For the text-containing cell, return its midpoint in (x, y) coordinate format. 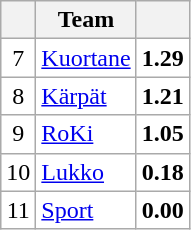
0.18 (162, 172)
10 (18, 172)
9 (18, 134)
RoKi (86, 134)
Kärpät (86, 96)
Kuortane (86, 58)
1.29 (162, 58)
1.21 (162, 96)
8 (18, 96)
7 (18, 58)
0.00 (162, 210)
Lukko (86, 172)
1.05 (162, 134)
Sport (86, 210)
11 (18, 210)
Team (86, 20)
